Extract the (x, y) coordinate from the center of the cell holding the provided text.  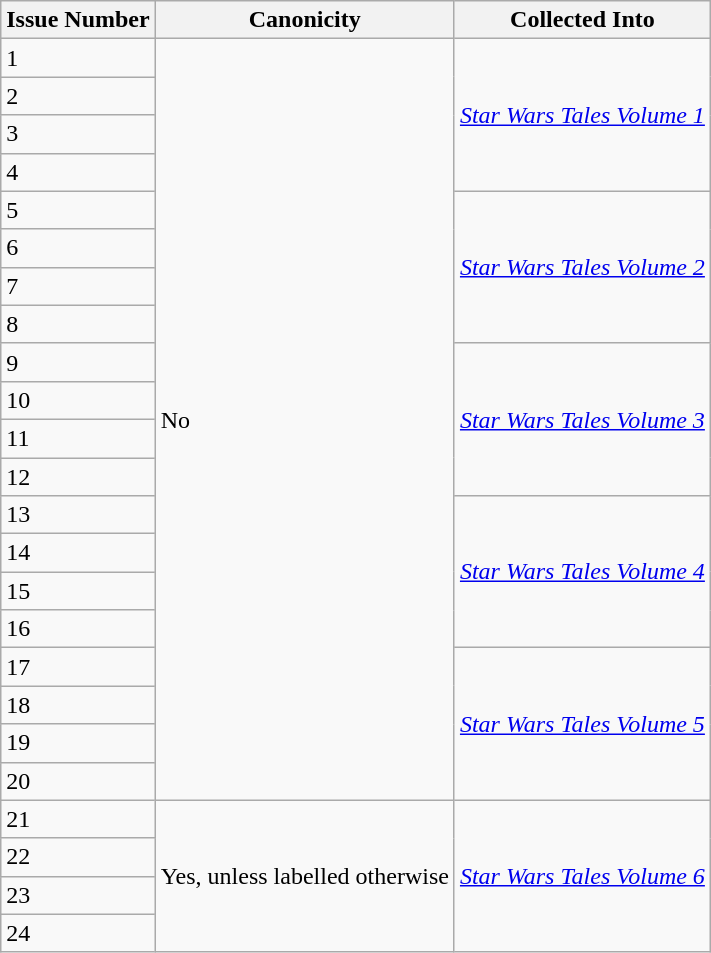
Collected Into (582, 20)
5 (78, 210)
11 (78, 438)
7 (78, 286)
9 (78, 362)
24 (78, 933)
10 (78, 400)
21 (78, 819)
4 (78, 172)
Star Wars Tales Volume 4 (582, 572)
15 (78, 591)
23 (78, 895)
No (304, 420)
Star Wars Tales Volume 6 (582, 876)
12 (78, 477)
8 (78, 324)
6 (78, 248)
19 (78, 743)
2 (78, 96)
Star Wars Tales Volume 1 (582, 115)
13 (78, 515)
Issue Number (78, 20)
20 (78, 781)
16 (78, 629)
Star Wars Tales Volume 2 (582, 267)
1 (78, 58)
Yes, unless labelled otherwise (304, 876)
Star Wars Tales Volume 5 (582, 724)
Canonicity (304, 20)
Star Wars Tales Volume 3 (582, 419)
3 (78, 134)
22 (78, 857)
17 (78, 667)
14 (78, 553)
18 (78, 705)
